Scan for the cell matching the given text and deliver its (x, y) coordinate at center. 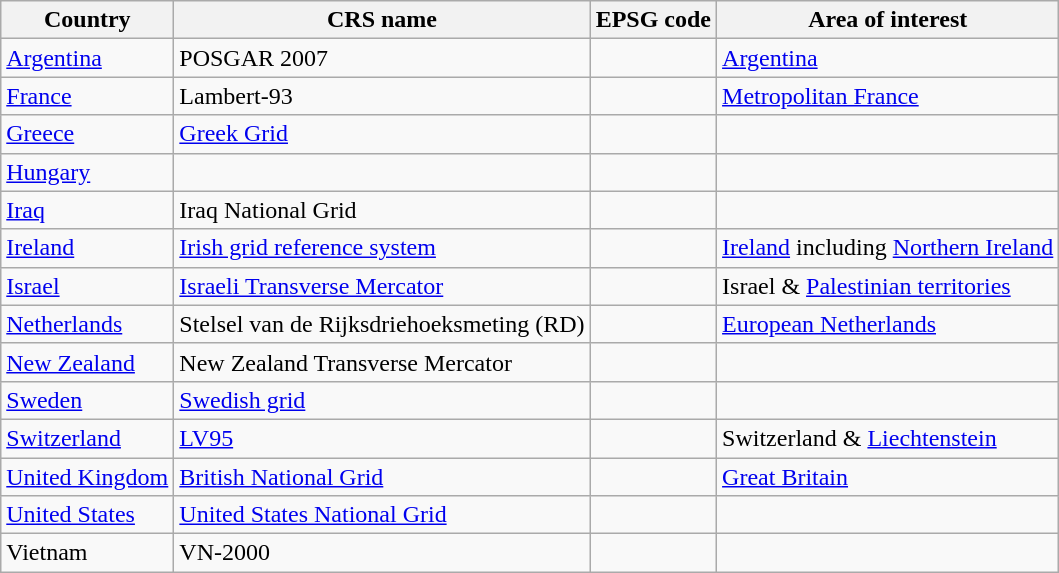
Iraq National Grid (382, 210)
Hungary (88, 172)
Switzerland (88, 438)
United States National Grid (382, 515)
Great Britain (888, 477)
Iraq (88, 210)
LV95 (382, 438)
EPSG code (653, 20)
Netherlands (88, 324)
European Netherlands (888, 324)
Ireland including Northern Ireland (888, 248)
British National Grid (382, 477)
Country (88, 20)
Irish grid reference system (382, 248)
Switzerland & Liechtenstein (888, 438)
VN-2000 (382, 553)
Swedish grid (382, 400)
Lambert-93 (382, 96)
Greek Grid (382, 134)
France (88, 96)
New Zealand (88, 362)
POSGAR 2007 (382, 58)
Sweden (88, 400)
CRS name (382, 20)
New Zealand Transverse Mercator (382, 362)
Israeli Transverse Mercator (382, 286)
United Kingdom (88, 477)
Israel & Palestinian territories (888, 286)
Metropolitan France (888, 96)
Stelsel van de Rijksdriehoeksmeting (RD) (382, 324)
Area of interest (888, 20)
Israel (88, 286)
Vietnam (88, 553)
Greece (88, 134)
United States (88, 515)
Ireland (88, 248)
